Search for the cell housing the specified text and yield its (X, Y) center coordinate. 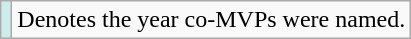
Denotes the year co-MVPs were named. (212, 20)
